Identify which cell holds the provided text, then report its [X, Y] central coordinate. 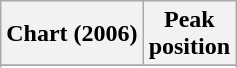
Chart (2006) [72, 34]
Peakposition [189, 34]
